Provide the (x, y) coordinate of the cell's center where the given text is located.  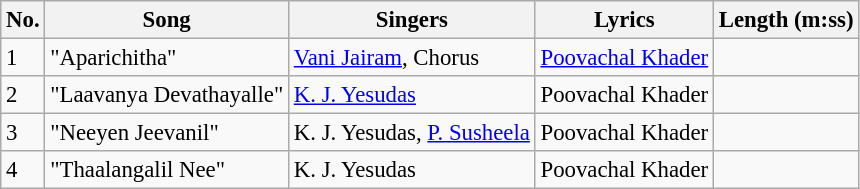
Song (167, 20)
K. J. Yesudas, P. Susheela (412, 133)
2 (23, 95)
Lyrics (624, 20)
3 (23, 133)
Length (m:ss) (786, 20)
"Aparichitha" (167, 58)
4 (23, 170)
"Thaalangalil Nee" (167, 170)
Singers (412, 20)
No. (23, 20)
"Neeyen Jeevanil" (167, 133)
1 (23, 58)
"Laavanya Devathayalle" (167, 95)
Vani Jairam, Chorus (412, 58)
